Capture the cell that displays the provided text and extract its [x, y] central coordinate. 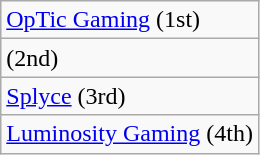
Luminosity Gaming (4th) [130, 134]
OpTic Gaming (1st) [130, 20]
Splyce (3rd) [130, 96]
(2nd) [130, 58]
